Return [x, y] of the center of cell containing provided text 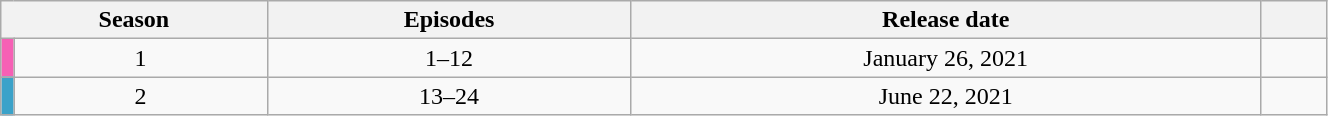
2 [140, 96]
Release date [946, 20]
Episodes [449, 20]
1–12 [449, 58]
13–24 [449, 96]
Season [134, 20]
1 [140, 58]
January 26, 2021 [946, 58]
June 22, 2021 [946, 96]
